Find where the given text appears and provide that cell's center as (X, Y) coordinate. 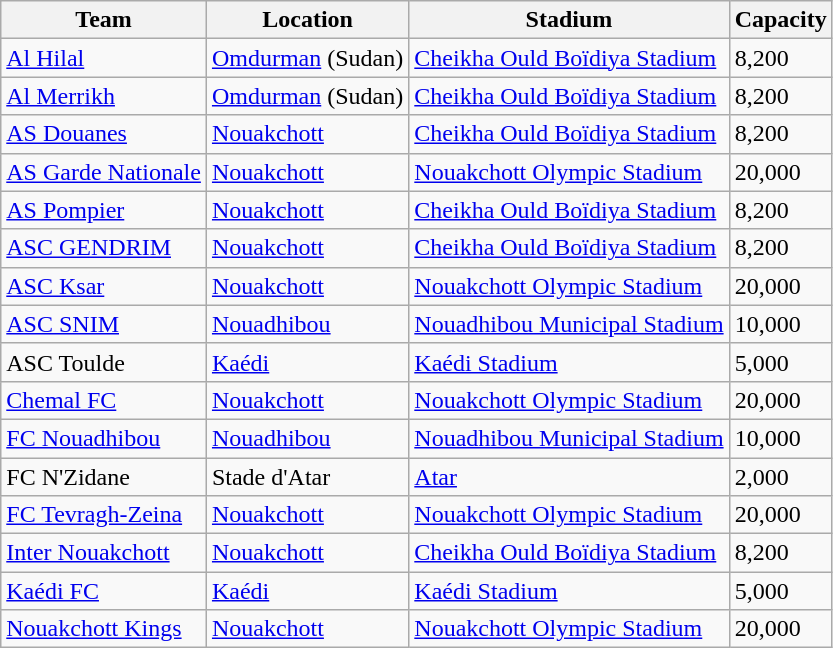
ASC Ksar (104, 286)
FC Tevragh-Zeina (104, 515)
ASC Toulde (104, 362)
ASC GENDRIM (104, 248)
Nouakchott Kings (104, 629)
Inter Nouakchott (104, 553)
FC N'Zidane (104, 477)
Al Merrikh (104, 96)
ASC SNIM (104, 324)
Kaédi FC (104, 591)
AS Garde Nationale (104, 172)
Stadium (569, 20)
Location (307, 20)
AS Douanes (104, 134)
Stade d'Atar (307, 477)
Atar (569, 477)
AS Pompier (104, 210)
FC Nouadhibou (104, 438)
2,000 (780, 477)
Al Hilal (104, 58)
Capacity (780, 20)
Chemal FC (104, 400)
Team (104, 20)
